Search for the cell housing the specified text and yield its (x, y) center coordinate. 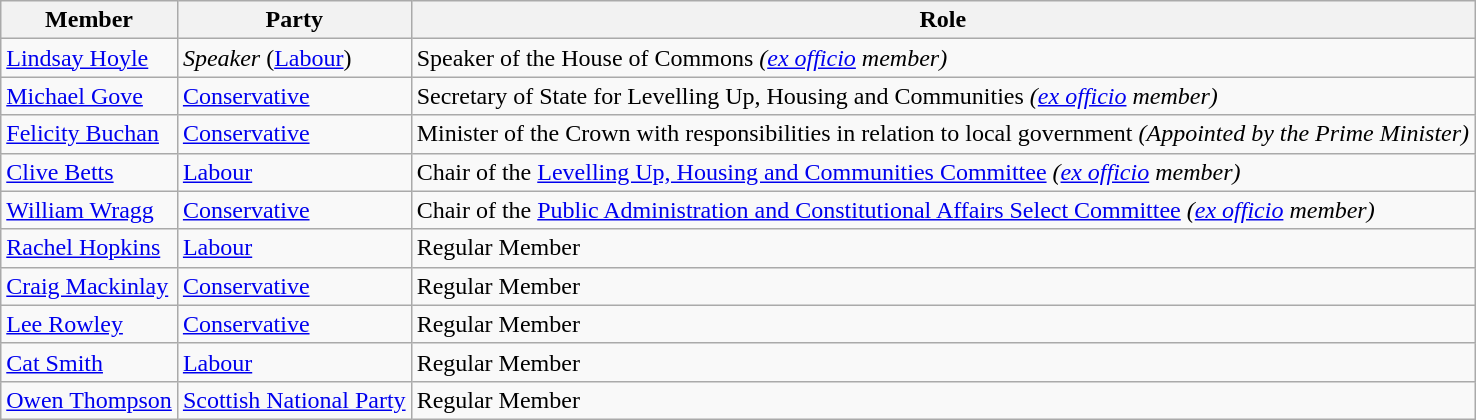
Cat Smith (90, 362)
Scottish National Party (294, 400)
Party (294, 20)
Secretary of State for Levelling Up, Housing and Communities (ex officio member) (943, 96)
Chair of the Levelling Up, Housing and Communities Committee (ex officio member) (943, 172)
Clive Betts (90, 172)
Speaker of the House of Commons (ex officio member) (943, 58)
Speaker (Labour) (294, 58)
Role (943, 20)
Lindsay Hoyle (90, 58)
Craig Mackinlay (90, 286)
Rachel Hopkins (90, 248)
Owen Thompson (90, 400)
Member (90, 20)
Felicity Buchan (90, 134)
Michael Gove (90, 96)
Chair of the Public Administration and Constitutional Affairs Select Committee (ex officio member) (943, 210)
William Wragg (90, 210)
Minister of the Crown with responsibilities in relation to local government (Appointed by the Prime Minister) (943, 134)
Lee Rowley (90, 324)
